Identify which cell holds the provided text, then report its [x, y] central coordinate. 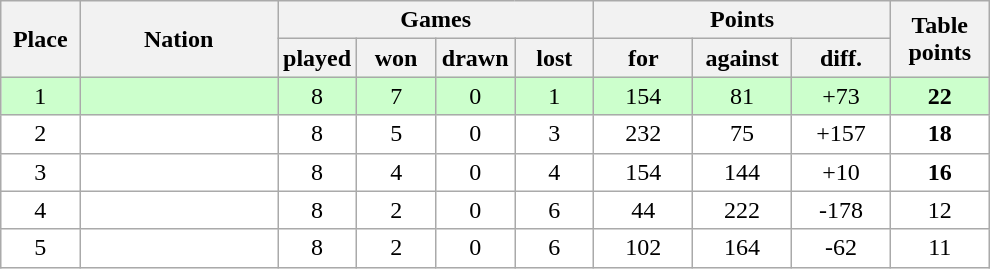
diff. [842, 58]
222 [742, 210]
Points [742, 20]
Nation [179, 39]
18 [940, 134]
Games [436, 20]
81 [742, 96]
against [742, 58]
Place [40, 39]
11 [940, 248]
75 [742, 134]
232 [644, 134]
12 [940, 210]
for [644, 58]
144 [742, 172]
7 [396, 96]
22 [940, 96]
lost [554, 58]
won [396, 58]
+10 [842, 172]
-62 [842, 248]
Tablepoints [940, 39]
drawn [476, 58]
+73 [842, 96]
44 [644, 210]
+157 [842, 134]
-178 [842, 210]
16 [940, 172]
164 [742, 248]
played [318, 58]
102 [644, 248]
